Determine the (x, y) coordinate at the center of the cell enclosing the given text.  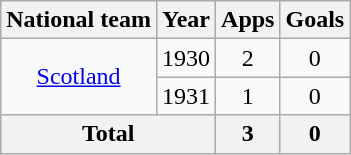
Total (108, 134)
1 (248, 96)
Scotland (79, 77)
Goals (315, 20)
Year (186, 20)
2 (248, 58)
1931 (186, 96)
Apps (248, 20)
3 (248, 134)
1930 (186, 58)
National team (79, 20)
